Search for the cell housing the specified text and yield its [X, Y] center coordinate. 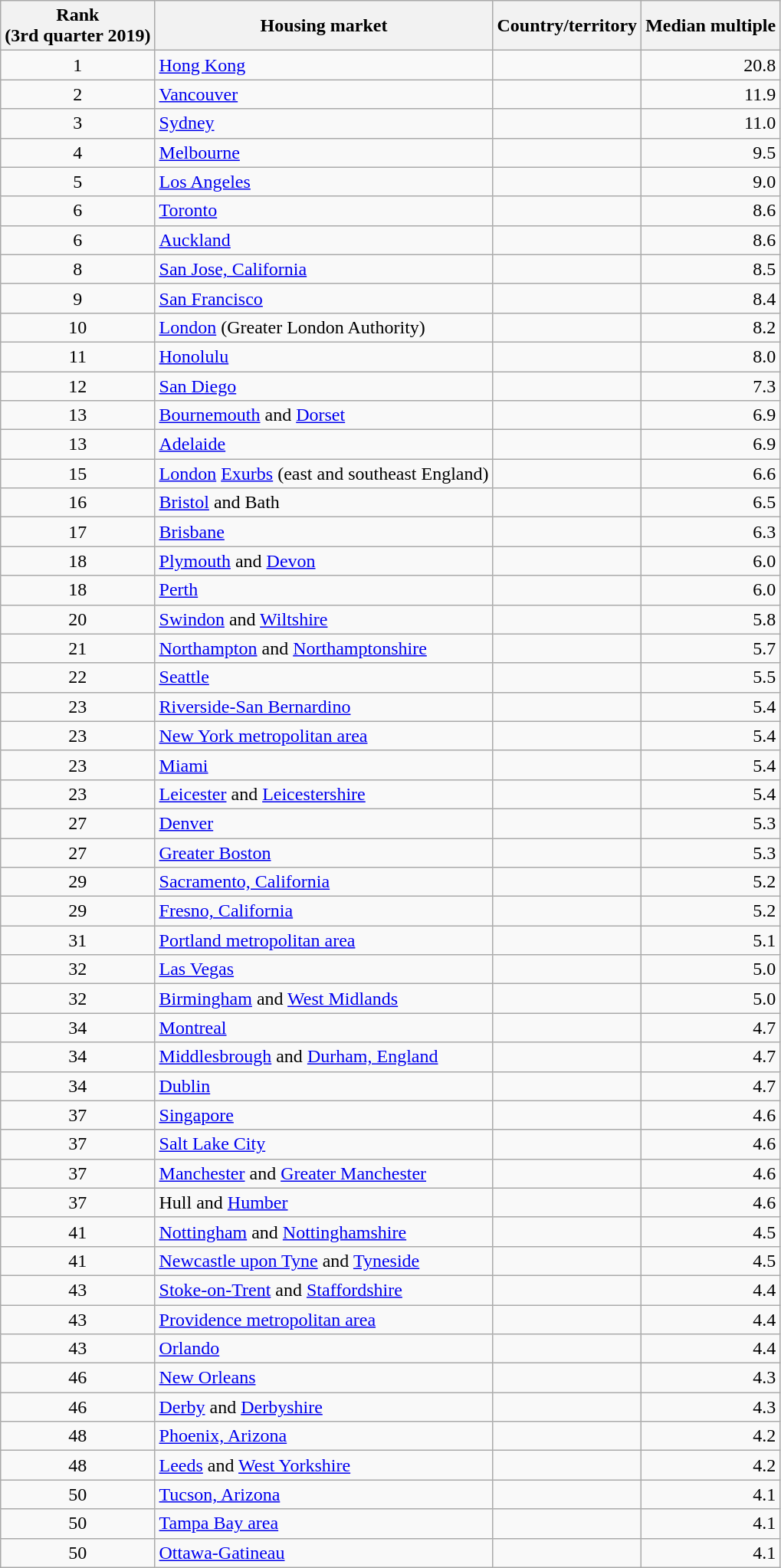
Seattle [323, 677]
Fresno, California [323, 911]
New Orleans [323, 1378]
Newcastle upon Tyne and Tyneside [323, 1261]
20 [78, 619]
8.4 [711, 298]
Bristol and Bath [323, 503]
Portland metropolitan area [323, 940]
2 [78, 94]
1 [78, 65]
Leeds and West Yorkshire [323, 1465]
Stoke-on-Trent and Staffordshire [323, 1290]
22 [78, 677]
Salt Lake City [323, 1144]
Perth [323, 590]
Providence metropolitan area [323, 1319]
Greater Boston [323, 853]
New York metropolitan area [323, 736]
Sacramento, California [323, 882]
3 [78, 123]
Swindon and Wiltshire [323, 619]
Sydney [323, 123]
London Exurbs (east and southeast England) [323, 474]
Montreal [323, 1028]
8.5 [711, 269]
Adelaide [323, 444]
31 [78, 940]
London (Greater London Authority) [323, 327]
Median multiple [711, 26]
Manchester and Greater Manchester [323, 1173]
16 [78, 503]
Honolulu [323, 356]
11.0 [711, 123]
Middlesbrough and Durham, England [323, 1057]
Rank(3rd quarter 2019) [78, 26]
5 [78, 182]
Country/territory [567, 26]
Riverside-San Bernardino [323, 707]
12 [78, 385]
6.3 [711, 532]
Singapore [323, 1115]
4 [78, 153]
Vancouver [323, 94]
Toronto [323, 211]
Derby and Derbyshire [323, 1407]
8.0 [711, 356]
Northampton and Northamptonshire [323, 648]
17 [78, 532]
5.8 [711, 619]
Housing market [323, 26]
Hong Kong [323, 65]
Birmingham and West Midlands [323, 999]
Leicester and Leicestershire [323, 794]
5.5 [711, 677]
10 [78, 327]
Brisbane [323, 532]
Dublin [323, 1086]
Miami [323, 765]
6.5 [711, 503]
21 [78, 648]
9.5 [711, 153]
9 [78, 298]
Ottawa-Gatineau [323, 1553]
Auckland [323, 240]
Bournemouth and Dorset [323, 415]
Plymouth and Devon [323, 561]
20.8 [711, 65]
5.7 [711, 648]
Orlando [323, 1349]
8 [78, 269]
Nottingham and Nottinghamshire [323, 1232]
9.0 [711, 182]
6.6 [711, 474]
Hull and Humber [323, 1202]
Los Angeles [323, 182]
5.1 [711, 940]
San Jose, California [323, 269]
San Diego [323, 385]
11.9 [711, 94]
Tampa Bay area [323, 1524]
11 [78, 356]
San Francisco [323, 298]
Phoenix, Arizona [323, 1436]
15 [78, 474]
7.3 [711, 385]
8.2 [711, 327]
Melbourne [323, 153]
Tucson, Arizona [323, 1494]
Denver [323, 823]
Las Vegas [323, 969]
